Extract the (x, y) coordinate from the center of the cell holding the provided text.  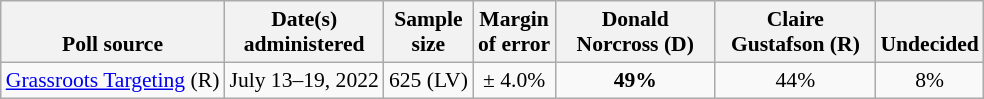
49% (635, 80)
± 4.0% (514, 80)
Marginof error (514, 32)
July 13–19, 2022 (304, 80)
625 (LV) (428, 80)
Samplesize (428, 32)
Date(s)administered (304, 32)
ClaireGustafson (R) (795, 32)
DonaldNorcross (D) (635, 32)
44% (795, 80)
8% (929, 80)
Undecided (929, 32)
Poll source (113, 32)
Grassroots Targeting (R) (113, 80)
